Return the [X, Y] coordinate for the center point of the cell that contains the specified text.  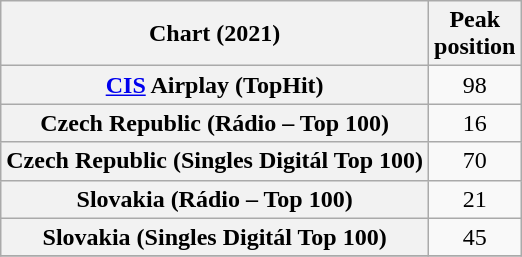
Slovakia (Rádio – Top 100) [215, 199]
CIS Airplay (TopHit) [215, 85]
98 [475, 85]
Peakposition [475, 34]
16 [475, 123]
Chart (2021) [215, 34]
Czech Republic (Singles Digitál Top 100) [215, 161]
45 [475, 237]
70 [475, 161]
Czech Republic (Rádio – Top 100) [215, 123]
21 [475, 199]
Slovakia (Singles Digitál Top 100) [215, 237]
